Find where the given text appears and provide that cell's center as (X, Y) coordinate. 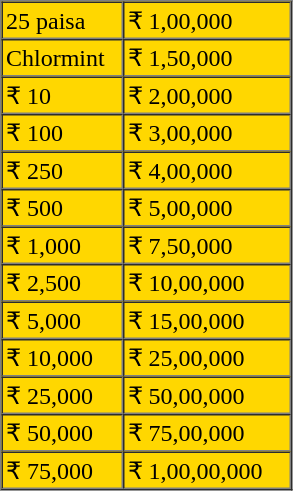
₹ 10,00,000 (207, 283)
₹ 50,00,000 (207, 395)
25 paisa (63, 21)
₹ 10 (63, 95)
₹ 25,000 (63, 395)
₹ 4,00,000 (207, 171)
₹ 2,500 (63, 283)
Chlormint (63, 58)
₹ 75,00,000 (207, 433)
₹ 5,00,000 (207, 208)
₹ 500 (63, 208)
₹ 2,00,000 (207, 95)
₹ 1,00,000 (207, 21)
₹ 100 (63, 133)
₹ 25,00,000 (207, 358)
₹ 1,000 (63, 245)
₹ 1,50,000 (207, 58)
₹ 7,50,000 (207, 245)
₹ 3,00,000 (207, 133)
₹ 50,000 (63, 433)
₹ 5,000 (63, 321)
₹ 10,000 (63, 358)
₹ 1,00,00,000 (207, 471)
₹ 15,00,000 (207, 321)
₹ 75,000 (63, 471)
₹ 250 (63, 171)
